For the text-containing cell, return its midpoint in [X, Y] coordinate format. 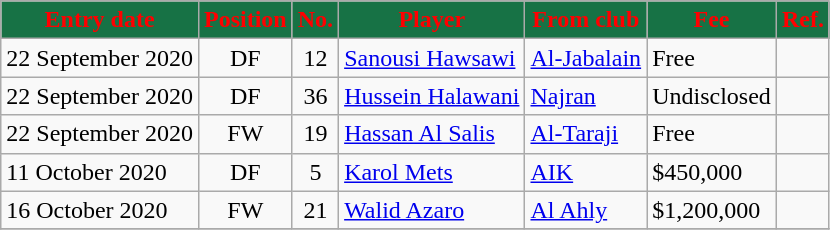
11 October 2020 [100, 172]
16 October 2020 [100, 210]
12 [315, 58]
Karol Mets [432, 172]
Sanousi Hawsawi [432, 58]
From club [586, 20]
Hussein Halawani [432, 96]
Entry date [100, 20]
Undisclosed [712, 96]
36 [315, 96]
5 [315, 172]
21 [315, 210]
Al-Jabalain [586, 58]
Fee [712, 20]
Player [432, 20]
AIK [586, 172]
Al-Taraji [586, 134]
Hassan Al Salis [432, 134]
Walid Azaro [432, 210]
$450,000 [712, 172]
19 [315, 134]
Ref. [802, 20]
$1,200,000 [712, 210]
No. [315, 20]
Najran [586, 96]
Position [245, 20]
Al Ahly [586, 210]
